Provide the [x, y] coordinate of the cell's center where the given text is located.  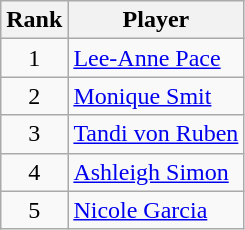
3 [34, 134]
Lee-Anne Pace [156, 58]
4 [34, 172]
2 [34, 96]
Nicole Garcia [156, 210]
Monique Smit [156, 96]
Tandi von Ruben [156, 134]
1 [34, 58]
Ashleigh Simon [156, 172]
5 [34, 210]
Rank [34, 20]
Player [156, 20]
